Locate the cell with the specified text and output its [x, y] center coordinate. 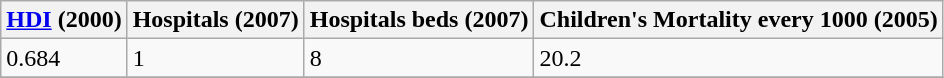
8 [419, 58]
Hospitals beds (2007) [419, 20]
Hospitals (2007) [216, 20]
20.2 [738, 58]
0.684 [64, 58]
1 [216, 58]
Children's Mortality every 1000 (2005) [738, 20]
HDI (2000) [64, 20]
